Output the (X, Y) coordinate of the center of the cell containing the given text.  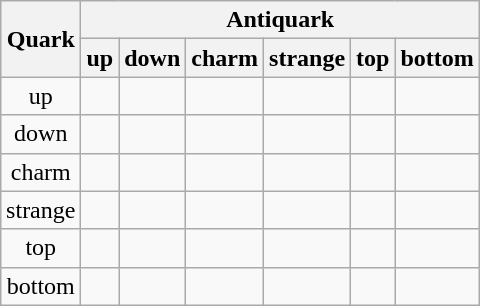
Antiquark (280, 20)
Quark (41, 39)
